Search for the cell housing the specified text and yield its (X, Y) center coordinate. 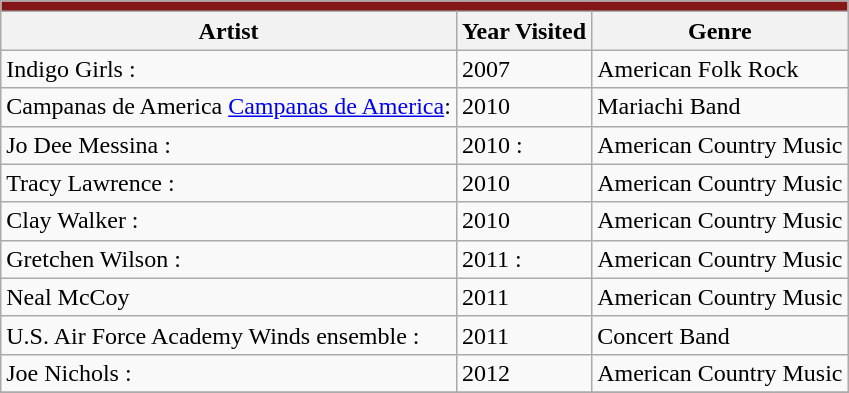
Concert Band (720, 335)
Tracy Lawrence : (229, 183)
Gretchen Wilson : (229, 259)
Artist (229, 31)
Year Visited (524, 31)
Campanas de America Campanas de America: (229, 107)
2011 : (524, 259)
Indigo Girls : (229, 69)
Mariachi Band (720, 107)
Jo Dee Messina : (229, 145)
2012 (524, 373)
Clay Walker : (229, 221)
2010 : (524, 145)
Joe Nichols : (229, 373)
U.S. Air Force Academy Winds ensemble : (229, 335)
2007 (524, 69)
American Folk Rock (720, 69)
Neal McCoy (229, 297)
Genre (720, 31)
